Pinpoint the cell where the given text exists, returning its [x, y] midpoint coordinate. 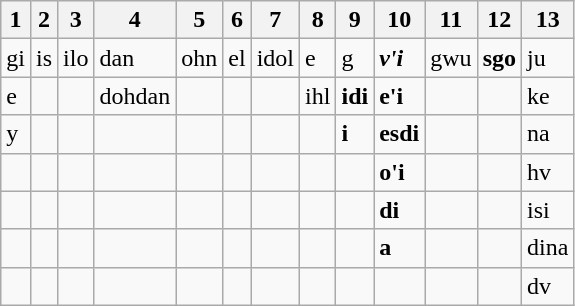
o'i [400, 172]
na [548, 134]
g [355, 58]
6 [237, 20]
gi [16, 58]
dan [135, 58]
12 [499, 20]
e'i [400, 96]
11 [451, 20]
5 [200, 20]
v'i [400, 58]
ju [548, 58]
8 [318, 20]
13 [548, 20]
3 [76, 20]
is [44, 58]
sgo [499, 58]
10 [400, 20]
1 [16, 20]
ke [548, 96]
dv [548, 286]
9 [355, 20]
2 [44, 20]
dohdan [135, 96]
ilo [76, 58]
isi [548, 210]
el [237, 58]
idol [275, 58]
esdi [400, 134]
idi [355, 96]
gwu [451, 58]
y [16, 134]
dina [548, 248]
7 [275, 20]
ihl [318, 96]
ohn [200, 58]
hv [548, 172]
4 [135, 20]
i [355, 134]
a [400, 248]
di [400, 210]
